Detect which cell encompasses the target text, then output its (x, y) center coordinate. 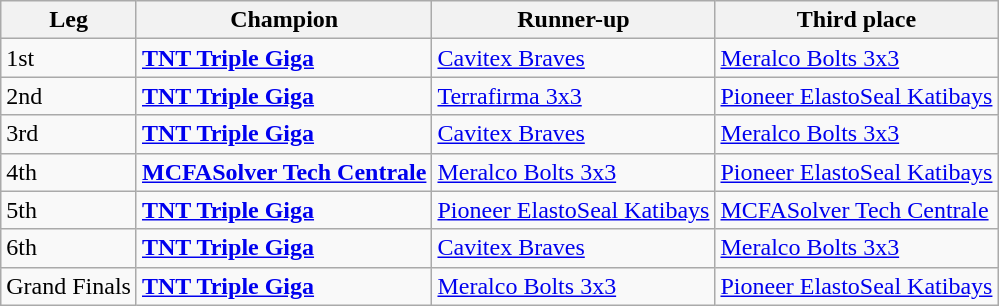
Champion (284, 20)
2nd (69, 96)
3rd (69, 134)
6th (69, 248)
5th (69, 210)
4th (69, 172)
Runner-up (574, 20)
Grand Finals (69, 286)
1st (69, 58)
Leg (69, 20)
Third place (856, 20)
Terrafirma 3x3 (574, 96)
